For the text-containing cell, return its midpoint in [X, Y] coordinate format. 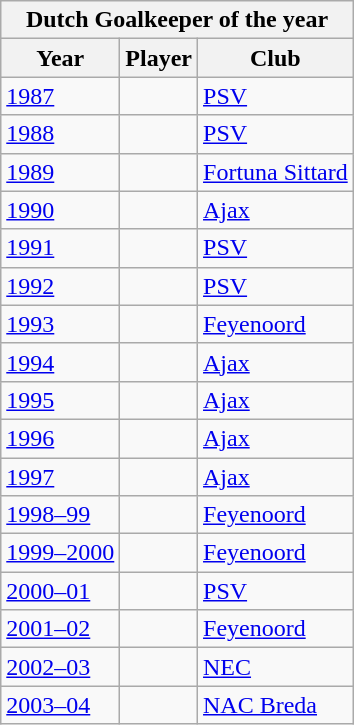
1998–99 [60, 515]
Player [159, 58]
1997 [60, 477]
1994 [60, 362]
1991 [60, 248]
1990 [60, 210]
NEC [276, 667]
1995 [60, 400]
1999–2000 [60, 553]
1987 [60, 96]
Fortuna Sittard [276, 172]
Club [276, 58]
Dutch Goalkeeper of the year [177, 20]
1989 [60, 172]
1993 [60, 324]
1996 [60, 438]
NAC Breda [276, 705]
2002–03 [60, 667]
1988 [60, 134]
1992 [60, 286]
2003–04 [60, 705]
2000–01 [60, 591]
Year [60, 58]
2001–02 [60, 629]
